Determine the [X, Y] coordinate at the center of the cell enclosing the given text.  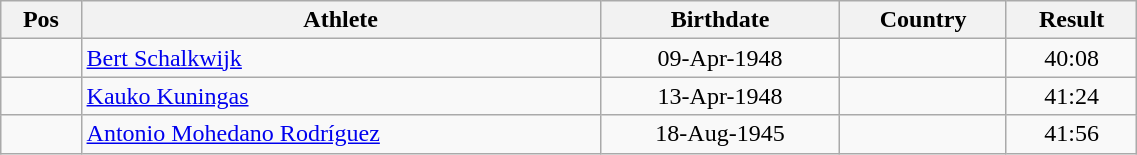
Bert Schalkwijk [340, 58]
41:24 [1071, 96]
40:08 [1071, 58]
Result [1071, 20]
Athlete [340, 20]
09-Apr-1948 [720, 58]
Kauko Kuningas [340, 96]
Birthdate [720, 20]
Country [924, 20]
Antonio Mohedano Rodríguez [340, 134]
18-Aug-1945 [720, 134]
41:56 [1071, 134]
13-Apr-1948 [720, 96]
Pos [41, 20]
